Locate the cell with the specified text and output its (X, Y) center coordinate. 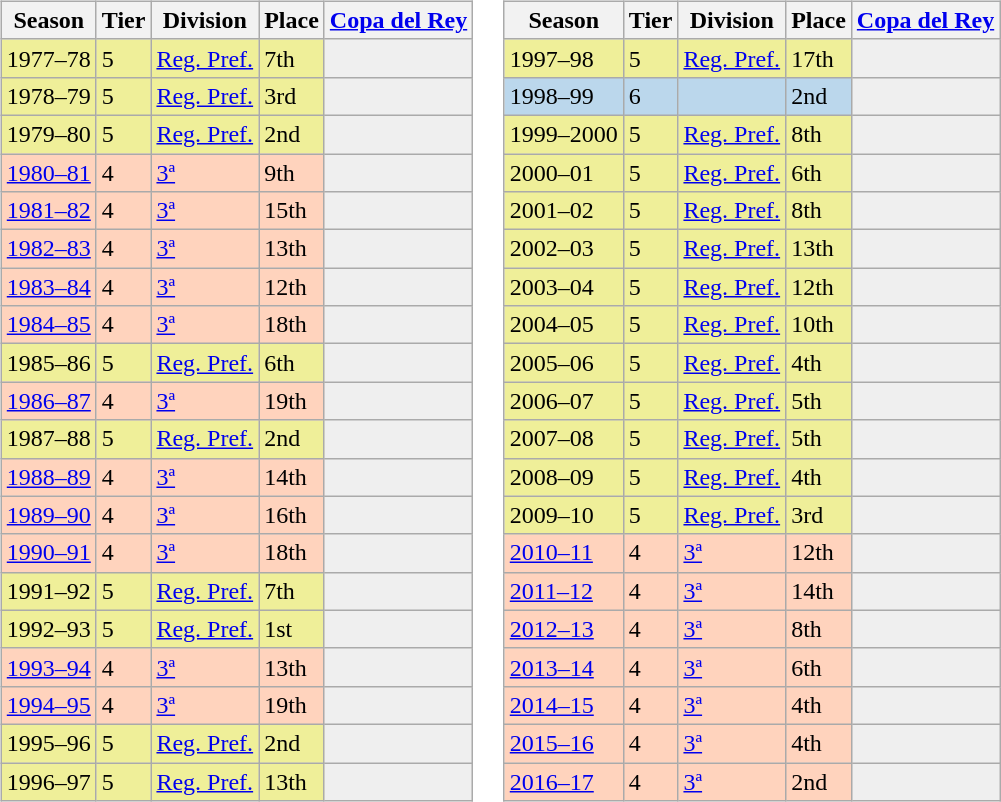
1986–87 (48, 401)
2015–16 (564, 743)
2010–11 (564, 553)
2013–14 (564, 667)
1991–92 (48, 591)
1995–96 (48, 743)
1978–79 (48, 96)
2014–15 (564, 705)
2000–01 (564, 173)
2009–10 (564, 515)
1993–94 (48, 667)
1982–83 (48, 249)
1977–78 (48, 58)
17th (819, 58)
2004–05 (564, 325)
1999–2000 (564, 134)
9th (292, 173)
16th (292, 515)
1998–99 (564, 96)
1990–91 (48, 553)
2011–12 (564, 591)
1988–89 (48, 477)
2001–02 (564, 211)
1985–86 (48, 363)
1st (292, 629)
1987–88 (48, 439)
2003–04 (564, 287)
2012–13 (564, 629)
2006–07 (564, 401)
1979–80 (48, 134)
6 (650, 96)
2002–03 (564, 249)
2007–08 (564, 439)
1994–95 (48, 705)
10th (819, 325)
1983–84 (48, 287)
1981–82 (48, 211)
2008–09 (564, 477)
15th (292, 211)
1984–85 (48, 325)
2016–17 (564, 781)
1997–98 (564, 58)
1980–81 (48, 173)
2005–06 (564, 363)
1989–90 (48, 515)
1996–97 (48, 781)
1992–93 (48, 629)
